Locate the cell with the specified text and output its [X, Y] center coordinate. 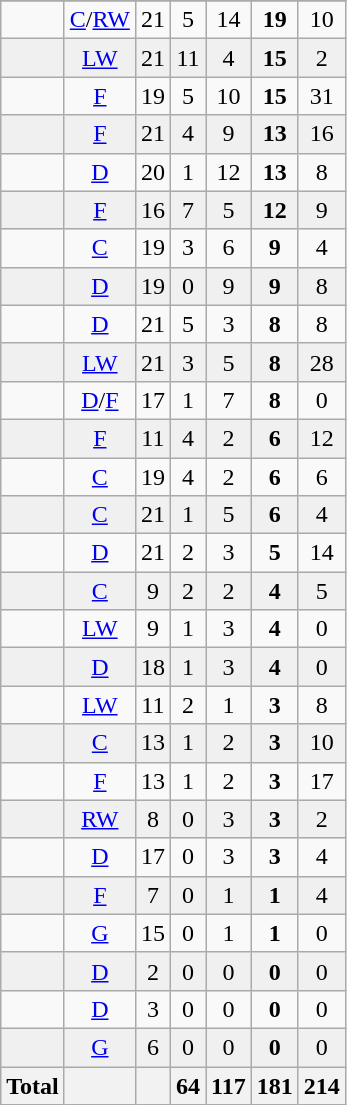
C/RW [100, 20]
20 [152, 172]
181 [274, 1085]
Total [33, 1085]
RW [100, 819]
18 [152, 667]
D/F [100, 400]
28 [322, 362]
214 [322, 1085]
64 [188, 1085]
117 [229, 1085]
31 [322, 96]
